Capture the cell that displays the provided text and extract its [X, Y] central coordinate. 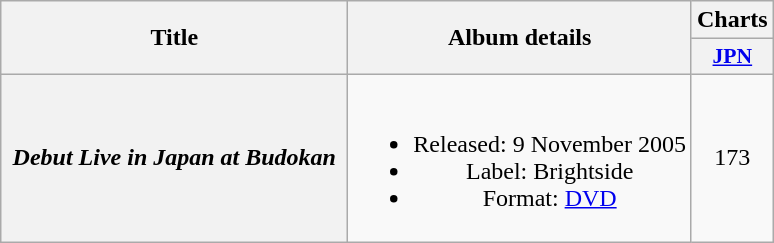
Debut Live in Japan at Budokan [174, 158]
Album details [520, 38]
JPN [732, 57]
Title [174, 38]
Released: 9 November 2005Label: BrightsideFormat: DVD [520, 158]
173 [732, 158]
Charts [732, 20]
